Provide the [x, y] coordinate of the cell's center where the given text is located.  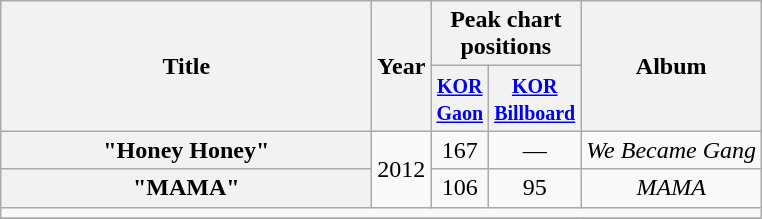
KORBillboard [535, 98]
MAMA [672, 188]
Peak chart positions [506, 34]
167 [460, 150]
We Became Gang [672, 150]
Year [402, 66]
106 [460, 188]
95 [535, 188]
— [535, 150]
"Honey Honey" [186, 150]
KORGaon [460, 98]
"MAMA" [186, 188]
Album [672, 66]
2012 [402, 169]
Title [186, 66]
